Scan for the cell matching the given text and deliver its (X, Y) coordinate at center. 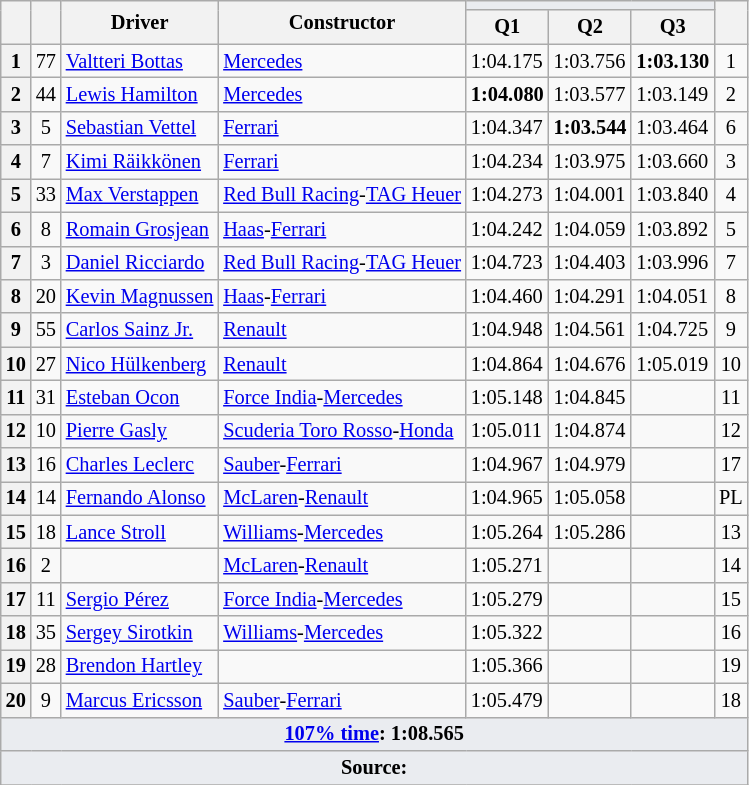
1:04.175 (508, 61)
1:04.967 (508, 465)
1:04.242 (508, 229)
Q1 (508, 27)
1:04.723 (508, 263)
Max Verstappen (140, 195)
Driver (140, 22)
Scuderia Toro Rosso-Honda (342, 431)
35 (46, 633)
1:03.130 (672, 61)
Sergey Sirotkin (140, 633)
Daniel Ricciardo (140, 263)
1:05.019 (672, 364)
Sergio Pérez (140, 599)
1:04.291 (590, 296)
1:03.975 (590, 162)
28 (46, 666)
Brendon Hartley (140, 666)
Pierre Gasly (140, 431)
1:05.264 (508, 532)
1:05.322 (508, 633)
1:04.965 (508, 498)
1:04.845 (590, 397)
1:05.366 (508, 666)
Kevin Magnussen (140, 296)
1:04.874 (590, 431)
Esteban Ocon (140, 397)
1:04.001 (590, 195)
Constructor (342, 22)
Q2 (590, 27)
PL (730, 498)
Lewis Hamilton (140, 94)
Fernando Alonso (140, 498)
1:04.059 (590, 229)
1:04.561 (590, 330)
Sebastian Vettel (140, 128)
Valtteri Bottas (140, 61)
1:04.948 (508, 330)
Lance Stroll (140, 532)
1:04.234 (508, 162)
107% time: 1:08.565 (374, 734)
1:05.148 (508, 397)
1:05.011 (508, 431)
1:04.725 (672, 330)
33 (46, 195)
1:04.676 (590, 364)
Marcus Ericsson (140, 700)
1:03.840 (672, 195)
55 (46, 330)
44 (46, 94)
1:03.756 (590, 61)
1:05.479 (508, 700)
1:04.460 (508, 296)
1:04.273 (508, 195)
1:05.058 (590, 498)
1:05.271 (508, 565)
27 (46, 364)
Charles Leclerc (140, 465)
Nico Hülkenberg (140, 364)
1:04.403 (590, 263)
1:03.996 (672, 263)
1:04.979 (590, 465)
31 (46, 397)
1:03.892 (672, 229)
1:05.279 (508, 599)
Kimi Räikkönen (140, 162)
77 (46, 61)
Carlos Sainz Jr. (140, 330)
1:03.464 (672, 128)
1:04.864 (508, 364)
1:04.080 (508, 94)
1:03.660 (672, 162)
1:03.149 (672, 94)
1:04.347 (508, 128)
Q3 (672, 27)
1:05.286 (590, 532)
1:03.577 (590, 94)
Source: (374, 767)
1:03.544 (590, 128)
1:04.051 (672, 296)
Romain Grosjean (140, 229)
